Find where the given text appears and provide that cell's center as [X, Y] coordinate. 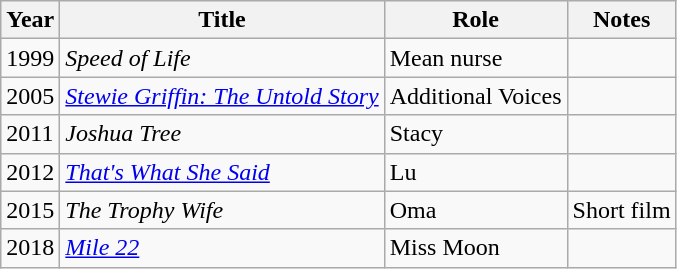
That's What She Said [222, 172]
Stewie Griffin: The Untold Story [222, 96]
1999 [30, 58]
Lu [476, 172]
Short film [622, 210]
Joshua Tree [222, 134]
Speed of Life [222, 58]
Miss Moon [476, 248]
Oma [476, 210]
Stacy [476, 134]
Notes [622, 20]
Role [476, 20]
The Trophy Wife [222, 210]
2012 [30, 172]
Mean nurse [476, 58]
Additional Voices [476, 96]
2015 [30, 210]
Year [30, 20]
Title [222, 20]
Mile 22 [222, 248]
2011 [30, 134]
2005 [30, 96]
2018 [30, 248]
